Provide the (x, y) coordinate of the cell's center where the given text is located.  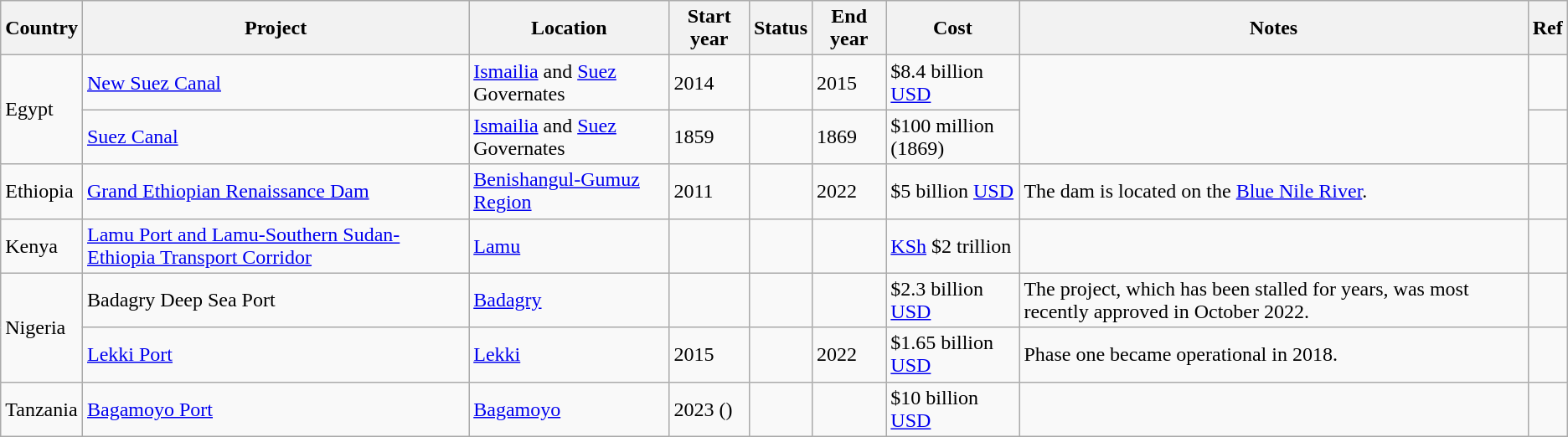
1859 (709, 137)
Project (275, 28)
2014 (709, 82)
Grand Ethiopian Renaissance Dam (275, 191)
Badagry Deep Sea Port (275, 300)
Country (42, 28)
$1.65 billion USD (953, 355)
Status (781, 28)
$2.3 billion USD (953, 300)
$10 billion USD (953, 409)
Cost (953, 28)
Ethiopia (42, 191)
Bagamoyo (570, 409)
Benishangul-Gumuz Region (570, 191)
New Suez Canal (275, 82)
Location (570, 28)
Notes (1273, 28)
2023 () (709, 409)
Phase one became operational in 2018. (1273, 355)
The dam is located on the Blue Nile River. (1273, 191)
Lamu Port and Lamu-Southern Sudan-Ethiopia Transport Corridor (275, 246)
Start year (709, 28)
Egypt (42, 110)
Lekki Port (275, 355)
End year (849, 28)
The project, which has been stalled for years, was most recently approved in October 2022. (1273, 300)
Lamu (570, 246)
Badagry (570, 300)
Ref (1548, 28)
$5 billion USD (953, 191)
Suez Canal (275, 137)
$8.4 billion USD (953, 82)
KSh $2 trillion (953, 246)
1869 (849, 137)
Tanzania (42, 409)
2011 (709, 191)
Bagamoyo Port (275, 409)
$100 million (1869) (953, 137)
Lekki (570, 355)
Nigeria (42, 327)
Kenya (42, 246)
